Extract the [X, Y] coordinate from the center of the cell holding the provided text.  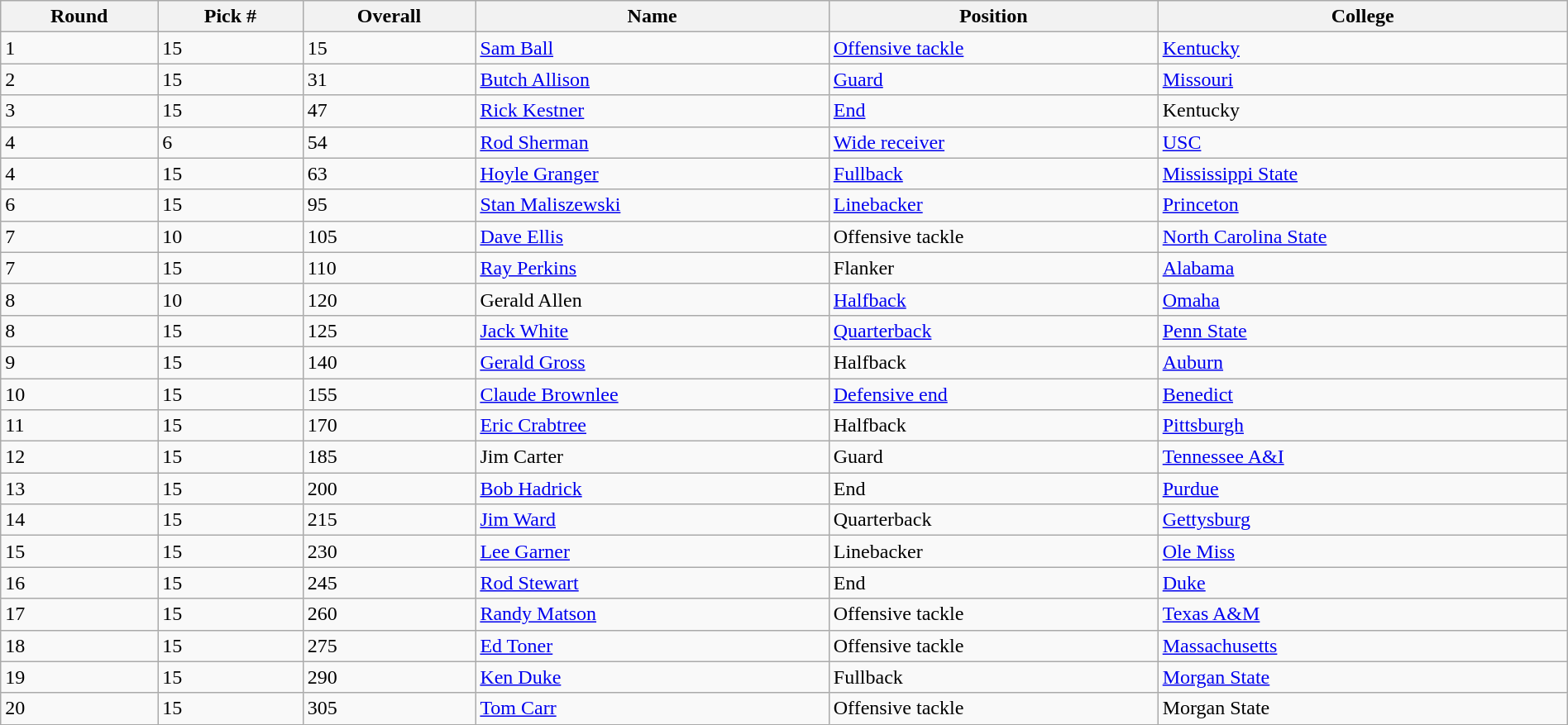
140 [389, 362]
College [1363, 17]
170 [389, 426]
Rick Kestner [652, 111]
Texas A&M [1363, 614]
Mississippi State [1363, 174]
200 [389, 489]
20 [79, 708]
290 [389, 677]
105 [389, 236]
Tennessee A&I [1363, 457]
Ole Miss [1363, 551]
260 [389, 614]
Flanker [993, 268]
Omaha [1363, 299]
Auburn [1363, 362]
Hoyle Granger [652, 174]
230 [389, 551]
1 [79, 48]
Gerald Allen [652, 299]
215 [389, 520]
Purdue [1363, 489]
Jim Carter [652, 457]
2 [79, 79]
3 [79, 111]
95 [389, 205]
16 [79, 583]
Benedict [1363, 394]
Penn State [1363, 331]
Butch Allison [652, 79]
Claude Brownlee [652, 394]
Ray Perkins [652, 268]
14 [79, 520]
Defensive end [993, 394]
47 [389, 111]
Overall [389, 17]
125 [389, 331]
12 [79, 457]
Princeton [1363, 205]
Gettysburg [1363, 520]
Position [993, 17]
Missouri [1363, 79]
31 [389, 79]
185 [389, 457]
North Carolina State [1363, 236]
305 [389, 708]
245 [389, 583]
Tom Carr [652, 708]
63 [389, 174]
Randy Matson [652, 614]
Round [79, 17]
Dave Ellis [652, 236]
Wide receiver [993, 142]
Alabama [1363, 268]
275 [389, 646]
Rod Sherman [652, 142]
Gerald Gross [652, 362]
120 [389, 299]
Lee Garner [652, 551]
Stan Maliszewski [652, 205]
Duke [1363, 583]
Name [652, 17]
11 [79, 426]
Bob Hadrick [652, 489]
Rod Stewart [652, 583]
Ed Toner [652, 646]
17 [79, 614]
9 [79, 362]
Massachusetts [1363, 646]
Eric Crabtree [652, 426]
18 [79, 646]
Sam Ball [652, 48]
155 [389, 394]
Jack White [652, 331]
54 [389, 142]
USC [1363, 142]
Jim Ward [652, 520]
Ken Duke [652, 677]
19 [79, 677]
110 [389, 268]
Pick # [231, 17]
Pittsburgh [1363, 426]
13 [79, 489]
